Scan for the cell matching the given text and deliver its (x, y) coordinate at center. 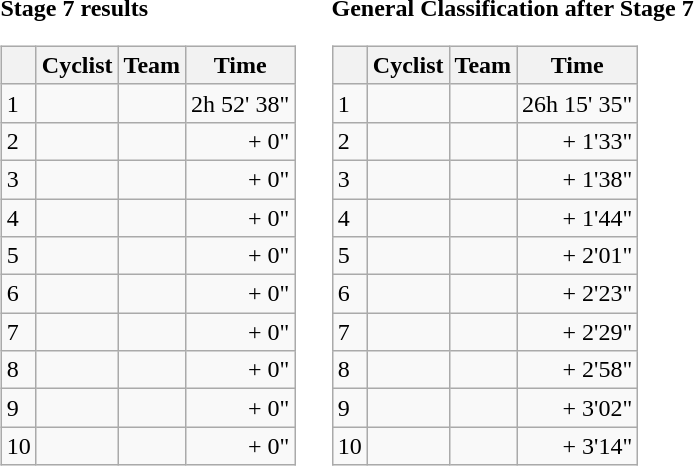
+ 2'58" (578, 370)
+ 1'38" (578, 179)
+ 2'01" (578, 256)
+ 3'02" (578, 408)
+ 2'29" (578, 332)
+ 1'33" (578, 141)
+ 3'14" (578, 446)
+ 1'44" (578, 217)
+ 2'23" (578, 294)
26h 15' 35" (578, 103)
2h 52' 38" (240, 103)
